Output the (x, y) coordinate of the center of the cell containing the given text.  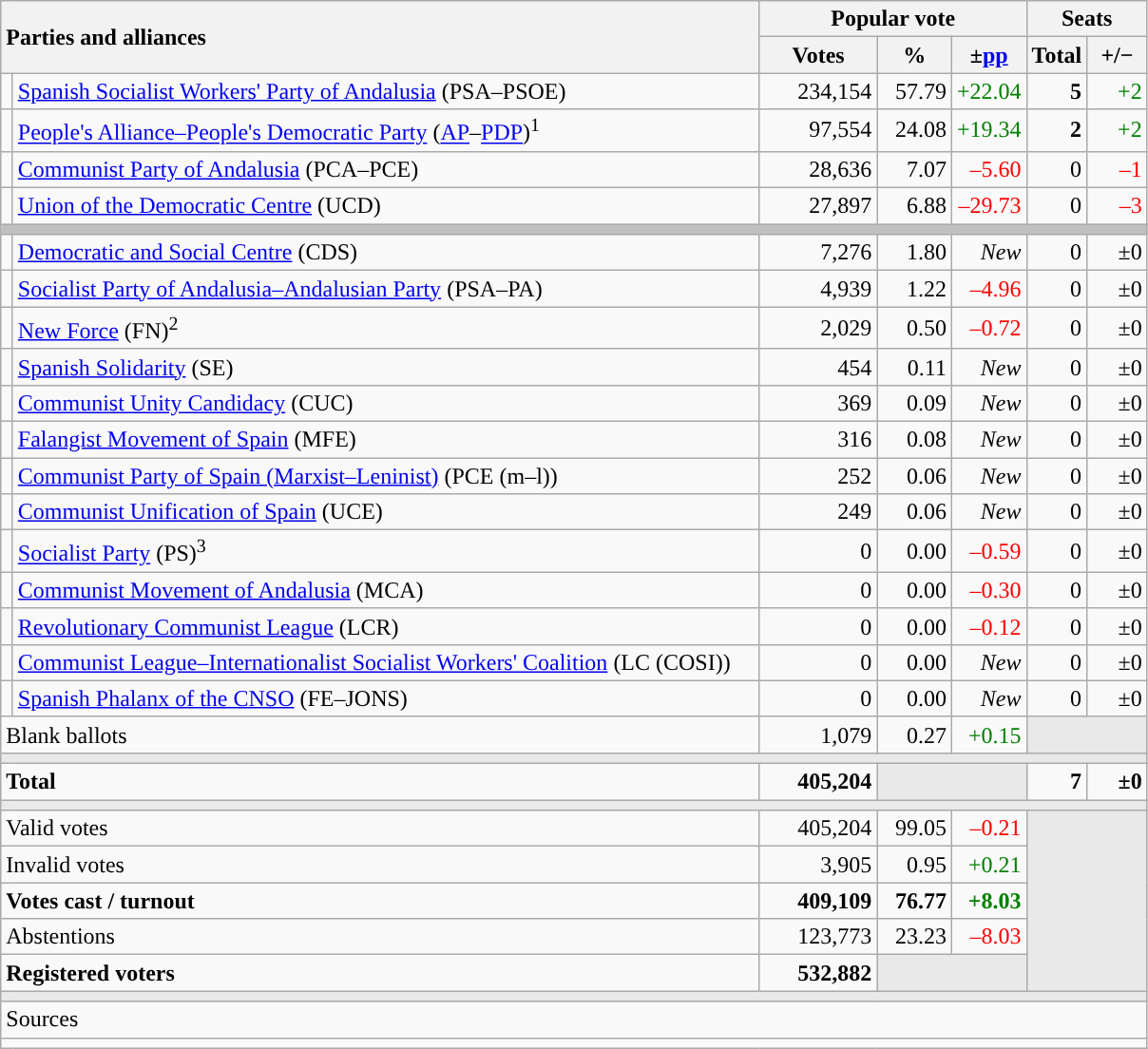
–1 (1118, 169)
Union of the Democratic Centre (UCD) (386, 206)
–0.12 (988, 626)
Spanish Solidarity (SE) (386, 367)
7.07 (914, 169)
Spanish Phalanx of the CNSO (FE–JONS) (386, 698)
–5.60 (988, 169)
3,905 (818, 865)
454 (818, 367)
27,897 (818, 206)
24.08 (914, 131)
2,029 (818, 329)
+19.34 (988, 131)
2 (1057, 131)
People's Alliance–People's Democratic Party (AP–PDP)1 (386, 131)
–8.03 (988, 937)
4,939 (818, 289)
1,079 (818, 734)
Communist Movement of Andalusia (MCA) (386, 590)
Communist Unification of Spain (UCE) (386, 512)
1.80 (914, 253)
23.23 (914, 937)
Abstentions (380, 937)
–0.72 (988, 329)
76.77 (914, 901)
Seats (1087, 19)
Votes (818, 55)
57.79 (914, 91)
0.09 (914, 403)
97,554 (818, 131)
0.50 (914, 329)
123,773 (818, 937)
Votes cast / turnout (380, 901)
+0.21 (988, 865)
6.88 (914, 206)
Falangist Movement of Spain (MFE) (386, 439)
% (914, 55)
–29.73 (988, 206)
–3 (1118, 206)
Democratic and Social Centre (CDS) (386, 253)
Valid votes (380, 829)
0.95 (914, 865)
Socialist Party (PS)3 (386, 551)
28,636 (818, 169)
Spanish Socialist Workers' Party of Andalusia (PSA–PSOE) (386, 91)
Communist Party of Andalusia (PCA–PCE) (386, 169)
234,154 (818, 91)
Invalid votes (380, 865)
+22.04 (988, 91)
–0.21 (988, 829)
7 (1057, 782)
New Force (FN)2 (386, 329)
Popular vote (893, 19)
±pp (988, 55)
Parties and alliances (380, 37)
Communist League–Internationalist Socialist Workers' Coalition (LC (COSI)) (386, 662)
252 (818, 476)
–0.59 (988, 551)
7,276 (818, 253)
409,109 (818, 901)
+/− (1118, 55)
Sources (574, 1020)
0.27 (914, 734)
99.05 (914, 829)
249 (818, 512)
Blank ballots (380, 734)
–4.96 (988, 289)
+0.15 (988, 734)
0.11 (914, 367)
Communist Party of Spain (Marxist–Leninist) (PCE (m–l)) (386, 476)
1.22 (914, 289)
532,882 (818, 973)
369 (818, 403)
Registered voters (380, 973)
Communist Unity Candidacy (CUC) (386, 403)
+8.03 (988, 901)
316 (818, 439)
Revolutionary Communist League (LCR) (386, 626)
–0.30 (988, 590)
Socialist Party of Andalusia–Andalusian Party (PSA–PA) (386, 289)
0.08 (914, 439)
5 (1057, 91)
